Determine the [X, Y] coordinate at the center of the cell enclosing the given text.  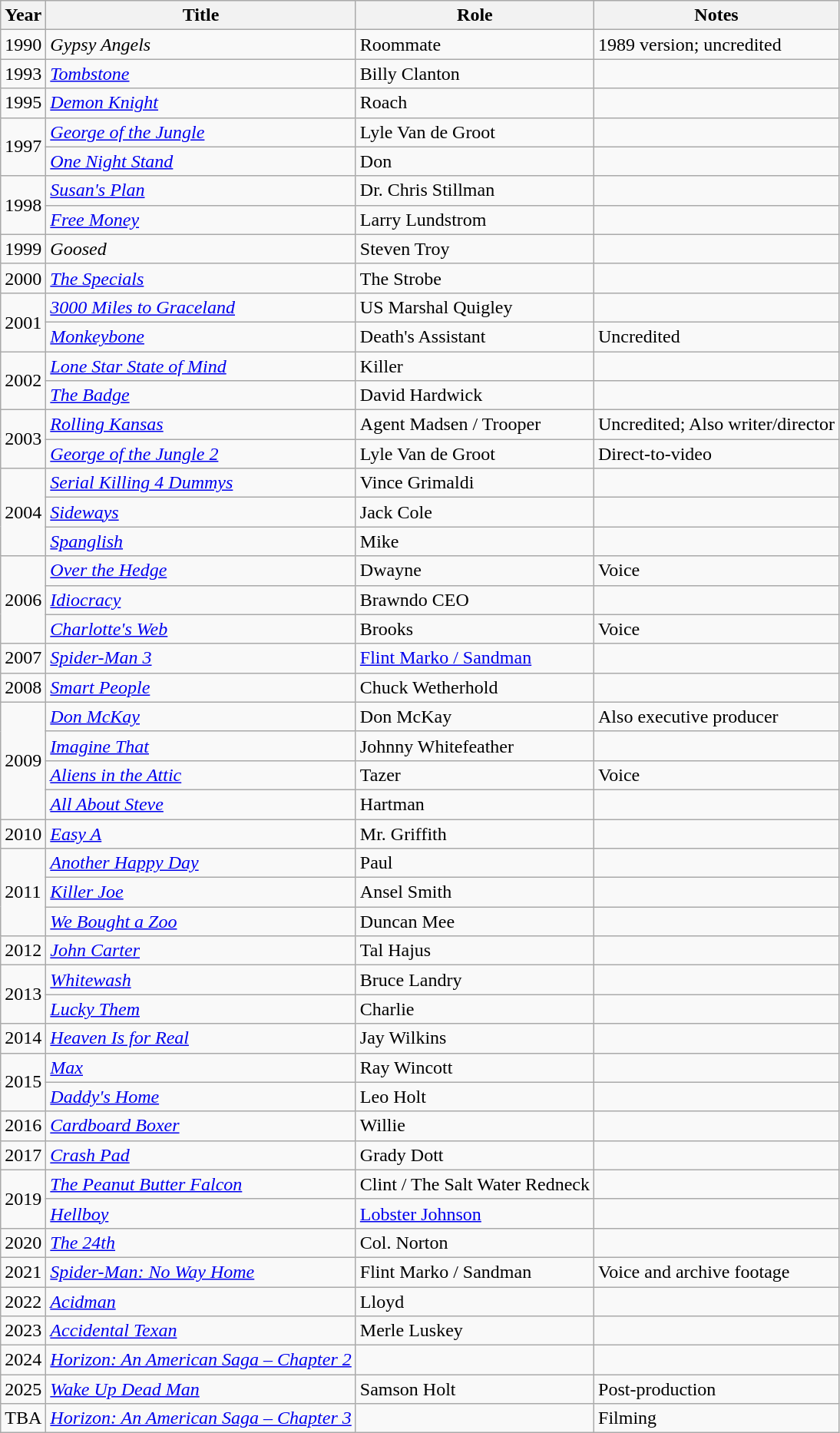
2022 [23, 1302]
Bruce Landry [475, 980]
Rolling Kansas [201, 425]
2017 [23, 1155]
2011 [23, 892]
Jay Wilkins [475, 1038]
1990 [23, 45]
Cardboard Boxer [201, 1126]
Post-production [717, 1389]
Dr. Chris Stillman [475, 190]
Steven Troy [475, 249]
Don [475, 161]
1997 [23, 147]
Serial Killing 4 Dummys [201, 483]
Grady Dott [475, 1155]
Wake Up Dead Man [201, 1389]
Direct-to-video [717, 454]
Death's Assistant [475, 336]
Lobster Johnson [475, 1213]
Demon Knight [201, 103]
Willie [475, 1126]
Lloyd [475, 1302]
2025 [23, 1389]
Smart People [201, 687]
2019 [23, 1199]
Duncan Mee [475, 922]
Uncredited [717, 336]
David Hardwick [475, 395]
Spider-Man 3 [201, 658]
2012 [23, 951]
Whitewash [201, 980]
Killer [475, 366]
2003 [23, 439]
Charlie [475, 1009]
Tal Hajus [475, 951]
Gypsy Angels [201, 45]
Heaven Is for Real [201, 1038]
Over the Hedge [201, 571]
Lone Star State of Mind [201, 366]
Mike [475, 541]
Leo Holt [475, 1097]
Ray Wincott [475, 1067]
Max [201, 1067]
2020 [23, 1243]
1993 [23, 74]
1998 [23, 205]
2002 [23, 381]
Title [201, 15]
Roach [475, 103]
Samson Holt [475, 1389]
2007 [23, 658]
George of the Jungle 2 [201, 454]
Free Money [201, 220]
2009 [23, 760]
Spider-Man: No Way Home [201, 1272]
Imagine That [201, 746]
Voice and archive footage [717, 1272]
Tombstone [201, 74]
Charlotte's Web [201, 629]
Billy Clanton [475, 74]
2016 [23, 1126]
Monkeybone [201, 336]
The Strobe [475, 278]
Tazer [475, 775]
Acidman [201, 1302]
1999 [23, 249]
2023 [23, 1331]
We Bought a Zoo [201, 922]
The 24th [201, 1243]
3000 Miles to Graceland [201, 307]
Johnny Whitefeather [475, 746]
All About Steve [201, 804]
Idiocracy [201, 600]
2004 [23, 512]
Filming [717, 1418]
2013 [23, 994]
George of the Jungle [201, 132]
Year [23, 15]
Vince Grimaldi [475, 483]
2001 [23, 322]
Ansel Smith [475, 892]
TBA [23, 1418]
One Night Stand [201, 161]
Also executive producer [717, 716]
2021 [23, 1272]
Agent Madsen / Trooper [475, 425]
Easy A [201, 833]
Hellboy [201, 1213]
Spanglish [201, 541]
The Peanut Butter Falcon [201, 1184]
Notes [717, 15]
Horizon: An American Saga – Chapter 3 [201, 1418]
Horizon: An American Saga – Chapter 2 [201, 1360]
Susan's Plan [201, 190]
Dwayne [475, 571]
Merle Luskey [475, 1331]
Killer Joe [201, 892]
Daddy's Home [201, 1097]
Sideways [201, 512]
2024 [23, 1360]
Crash Pad [201, 1155]
2000 [23, 278]
2014 [23, 1038]
2008 [23, 687]
Clint / The Salt Water Redneck [475, 1184]
Lucky Them [201, 1009]
The Specials [201, 278]
Larry Lundstrom [475, 220]
Brawndo CEO [475, 600]
2006 [23, 600]
Jack Cole [475, 512]
Col. Norton [475, 1243]
Paul [475, 863]
Chuck Wetherhold [475, 687]
Uncredited; Also writer/director [717, 425]
Roommate [475, 45]
Brooks [475, 629]
John Carter [201, 951]
Another Happy Day [201, 863]
2010 [23, 833]
Accidental Texan [201, 1331]
Hartman [475, 804]
The Badge [201, 395]
1995 [23, 103]
1989 version; uncredited [717, 45]
2015 [23, 1082]
Role [475, 15]
Mr. Griffith [475, 833]
US Marshal Quigley [475, 307]
Aliens in the Attic [201, 775]
Goosed [201, 249]
